From the cell containing the given text, extract its center point as (X, Y) coordinate. 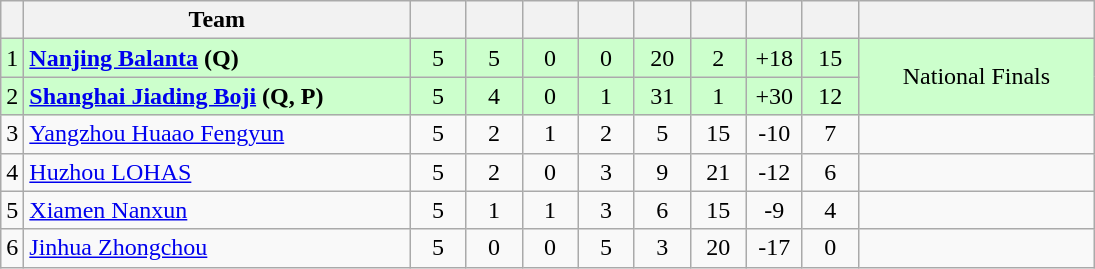
-12 (774, 172)
+18 (774, 58)
Team (217, 20)
12 (830, 96)
Huzhou LOHAS (217, 172)
9 (662, 172)
31 (662, 96)
-9 (774, 210)
Shanghai Jiading Boji (Q, P) (217, 96)
Jinhua Zhongchou (217, 248)
National Finals (976, 77)
Xiamen Nanxun (217, 210)
-10 (774, 134)
Nanjing Balanta (Q) (217, 58)
Yangzhou Huaao Fengyun (217, 134)
-17 (774, 248)
21 (718, 172)
+30 (774, 96)
7 (830, 134)
